Detect which cell encompasses the target text, then output its [x, y] center coordinate. 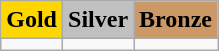
Bronze [176, 20]
Silver [98, 20]
Gold [32, 20]
